Extract the [X, Y] coordinate from the center of the cell holding the provided text.  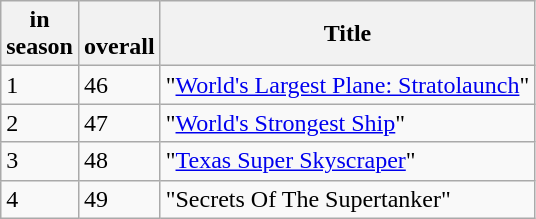
1 [40, 85]
49 [119, 199]
Title [348, 34]
overall [119, 34]
4 [40, 199]
inseason [40, 34]
"Texas Super Skyscraper" [348, 161]
46 [119, 85]
2 [40, 123]
3 [40, 161]
"Secrets Of The Supertanker" [348, 199]
"World's Largest Plane: Stratolaunch" [348, 85]
"World's Strongest Ship" [348, 123]
48 [119, 161]
47 [119, 123]
